Detect which cell encompasses the target text, then output its [x, y] center coordinate. 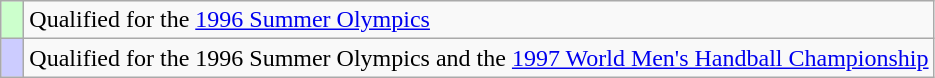
Qualified for the 1996 Summer Olympics [479, 20]
Qualified for the 1996 Summer Olympics and the 1997 World Men's Handball Championship [479, 58]
